Search for the cell housing the specified text and yield its (x, y) center coordinate. 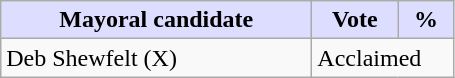
Vote (355, 20)
Acclaimed (383, 58)
Deb Shewfelt (X) (156, 58)
% (426, 20)
Mayoral candidate (156, 20)
